Search for the cell housing the specified text and yield its [x, y] center coordinate. 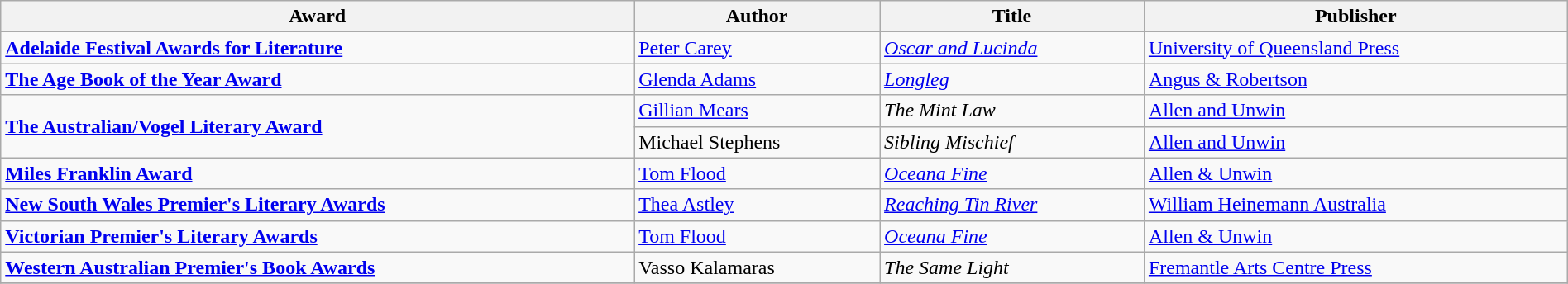
William Heinemann Australia [1355, 205]
Victorian Premier's Literary Awards [318, 236]
Miles Franklin Award [318, 173]
Michael Stephens [758, 142]
Glenda Adams [758, 79]
Title [1012, 17]
University of Queensland Press [1355, 48]
The Mint Law [1012, 111]
Fremantle Arts Centre Press [1355, 267]
The Same Light [1012, 267]
Sibling Mischief [1012, 142]
Angus & Robertson [1355, 79]
Vasso Kalamaras [758, 267]
Gillian Mears [758, 111]
New South Wales Premier's Literary Awards [318, 205]
Peter Carey [758, 48]
Reaching Tin River [1012, 205]
Author [758, 17]
The Age Book of the Year Award [318, 79]
Adelaide Festival Awards for Literature [318, 48]
Longleg [1012, 79]
Award [318, 17]
Western Australian Premier's Book Awards [318, 267]
Thea Astley [758, 205]
Oscar and Lucinda [1012, 48]
Publisher [1355, 17]
The Australian/Vogel Literary Award [318, 126]
